Output the [X, Y] coordinate of the center of the cell containing the given text.  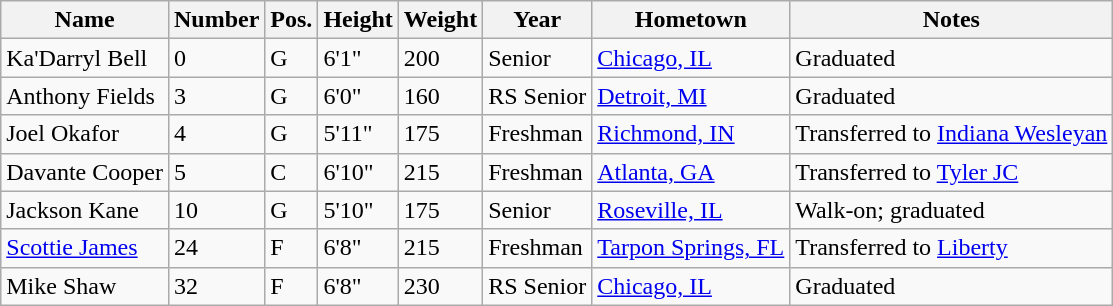
Weight [440, 20]
5'10" [358, 210]
Height [358, 20]
Walk-on; graduated [952, 210]
Atlanta, GA [691, 172]
Transferred to Liberty [952, 248]
Jackson Kane [85, 210]
Mike Shaw [85, 286]
Transferred to Indiana Wesleyan [952, 134]
200 [440, 58]
Scottie James [85, 248]
Joel Okafor [85, 134]
Tarpon Springs, FL [691, 248]
Richmond, IN [691, 134]
10 [216, 210]
5 [216, 172]
Detroit, MI [691, 96]
Hometown [691, 20]
Transferred to Tyler JC [952, 172]
6'1" [358, 58]
32 [216, 286]
24 [216, 248]
6'0" [358, 96]
Ka'Darryl Bell [85, 58]
Notes [952, 20]
Roseville, IL [691, 210]
5'11" [358, 134]
3 [216, 96]
0 [216, 58]
6'10" [358, 172]
Davante Cooper [85, 172]
Pos. [292, 20]
Number [216, 20]
230 [440, 286]
Name [85, 20]
4 [216, 134]
C [292, 172]
Anthony Fields [85, 96]
160 [440, 96]
Year [538, 20]
